Return [X, Y] of the center of cell containing provided text 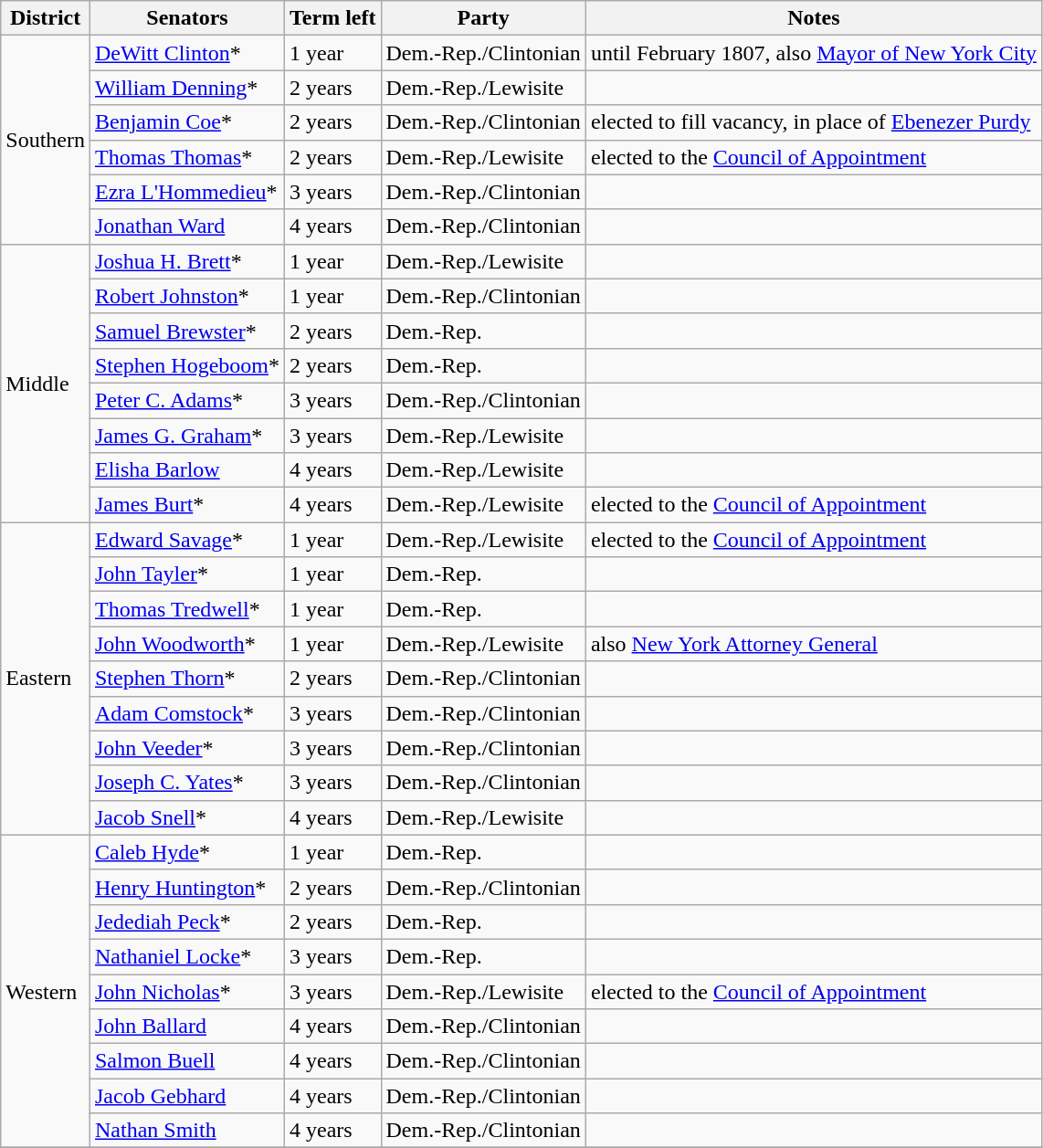
Term left [332, 18]
Senators [186, 18]
Jedediah Peck* [186, 922]
Nathan Smith [186, 1131]
Edward Savage* [186, 540]
John Woodworth* [186, 644]
Peter C. Adams* [186, 400]
Stephen Hogeboom* [186, 365]
Jonathan Ward [186, 226]
Ezra L'Hommedieu* [186, 192]
Nathaniel Locke* [186, 956]
until February 1807, also Mayor of New York City [813, 53]
Samuel Brewster* [186, 331]
John Ballard [186, 1027]
Caleb Hyde* [186, 852]
Jacob Gebhard [186, 1096]
Eastern [46, 679]
Thomas Tredwell* [186, 609]
District [46, 18]
Robert Johnston* [186, 296]
Southern [46, 140]
Notes [813, 18]
John Tayler* [186, 574]
Western [46, 992]
John Nicholas* [186, 991]
Thomas Thomas* [186, 157]
Adam Comstock* [186, 713]
William Denning* [186, 88]
DeWitt Clinton* [186, 53]
Benjamin Coe* [186, 122]
Jacob Snell* [186, 817]
also New York Attorney General [813, 644]
John Veeder* [186, 748]
Joseph C. Yates* [186, 783]
Salmon Buell [186, 1061]
Joshua H. Brett* [186, 261]
Stephen Thorn* [186, 679]
elected to fill vacancy, in place of Ebenezer Purdy [813, 122]
Henry Huntington* [186, 887]
James Burt* [186, 505]
Middle [46, 383]
Party [483, 18]
James G. Graham* [186, 436]
Elisha Barlow [186, 470]
